Provide the (X, Y) coordinate of the cell's center where the given text is located.  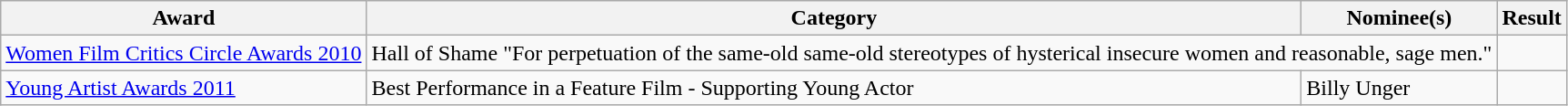
Women Film Critics Circle Awards 2010 (184, 53)
Best Performance in a Feature Film - Supporting Young Actor (834, 88)
Result (1532, 18)
Nominee(s) (1399, 18)
Billy Unger (1399, 88)
Hall of Shame "For perpetuation of the same-old same-old stereotypes of hysterical insecure women and reasonable, sage men." (931, 53)
Category (834, 18)
Award (184, 18)
Young Artist Awards 2011 (184, 88)
